Locate the cell with the specified text and output its [X, Y] center coordinate. 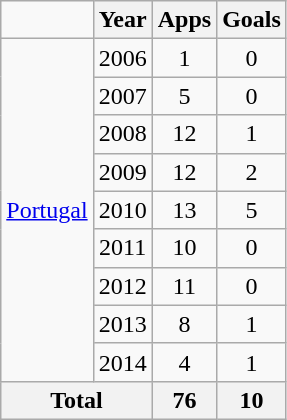
2011 [122, 248]
Apps [184, 20]
2006 [122, 58]
Total [76, 400]
Year [122, 20]
2014 [122, 362]
11 [184, 286]
2012 [122, 286]
2009 [122, 172]
8 [184, 324]
Portugal [47, 210]
13 [184, 210]
2007 [122, 96]
2010 [122, 210]
2013 [122, 324]
4 [184, 362]
76 [184, 400]
Goals [252, 20]
2008 [122, 134]
2 [252, 172]
